For the text-containing cell, return its midpoint in (X, Y) coordinate format. 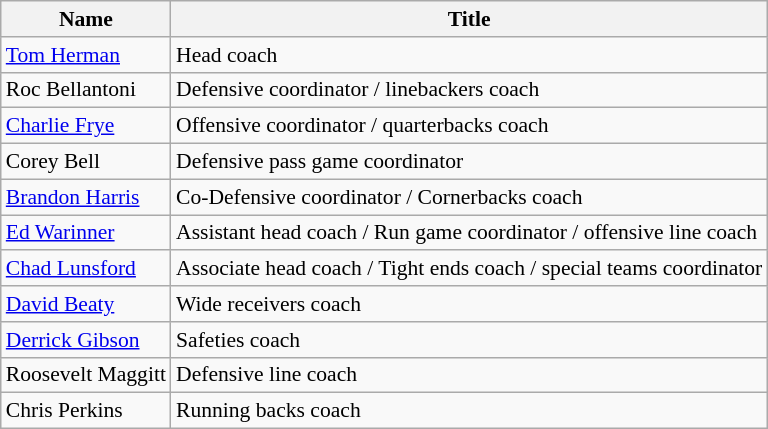
Chad Lunsford (86, 269)
Safeties coach (469, 340)
Offensive coordinator / quarterbacks coach (469, 126)
Title (469, 19)
Roosevelt Maggitt (86, 375)
Name (86, 19)
Head coach (469, 55)
Derrick Gibson (86, 340)
Co-Defensive coordinator / Cornerbacks coach (469, 197)
Ed Warinner (86, 233)
Defensive line coach (469, 375)
Assistant head coach / Run game coordinator / offensive line coach (469, 233)
Chris Perkins (86, 411)
Brandon Harris (86, 197)
Corey Bell (86, 162)
Associate head coach / Tight ends coach / special teams coordinator (469, 269)
Defensive coordinator / linebackers coach (469, 90)
Defensive pass game coordinator (469, 162)
David Beaty (86, 304)
Charlie Frye (86, 126)
Running backs coach (469, 411)
Roc Bellantoni (86, 90)
Tom Herman (86, 55)
Wide receivers coach (469, 304)
